Provide the [X, Y] coordinate of the cell's center where the given text is located.  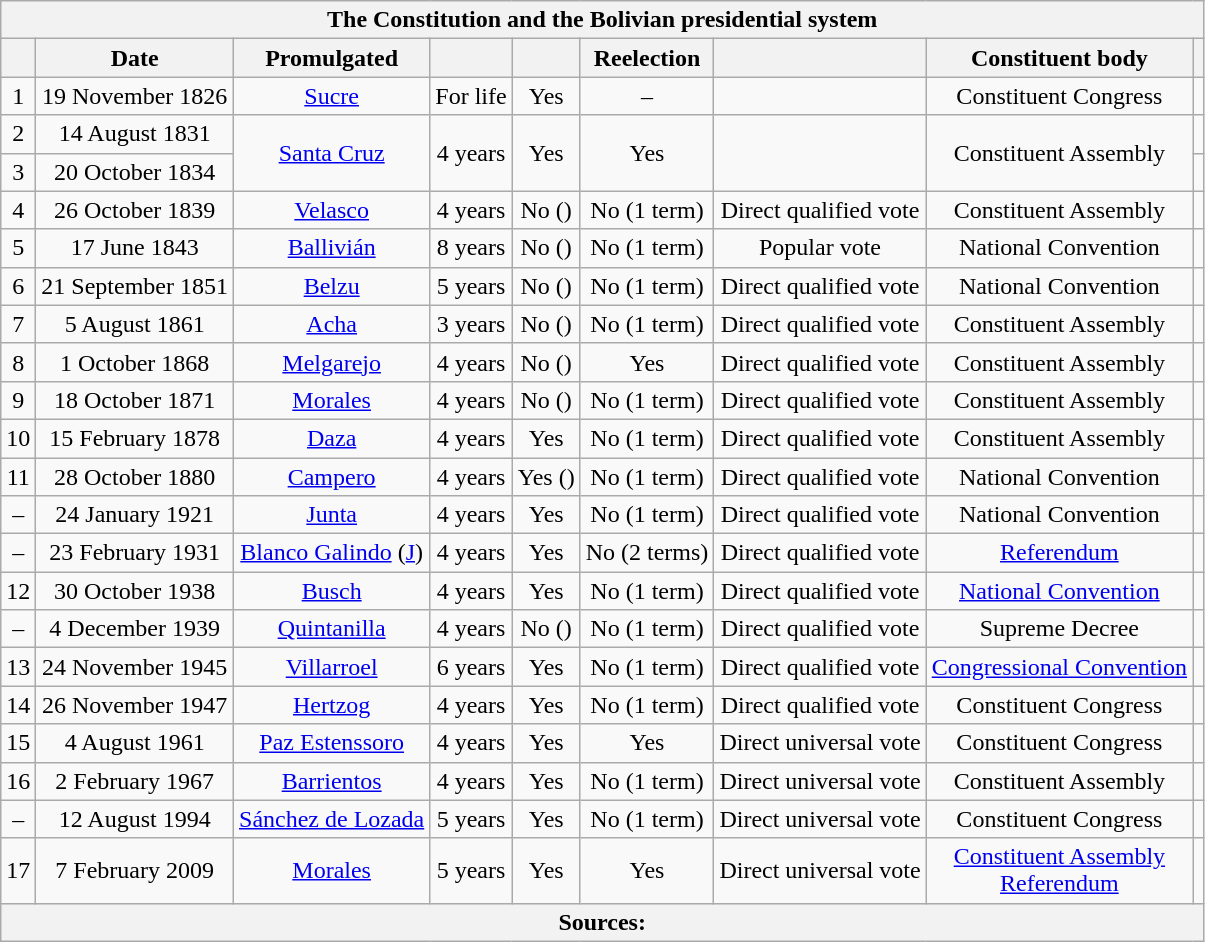
Campero [332, 477]
5 [18, 248]
8 [18, 362]
21 September 1851 [135, 286]
Blanco Galindo (J) [332, 553]
Villarroel [332, 667]
Acha [332, 324]
5 August 1861 [135, 324]
Barrientos [332, 781]
7 February 2009 [135, 870]
Daza [332, 438]
4 August 1961 [135, 743]
11 [18, 477]
No (2 terms) [647, 553]
Constituent body [1059, 58]
19 November 1826 [135, 96]
Reelection [647, 58]
18 October 1871 [135, 400]
Quintanilla [332, 629]
6 years [471, 667]
20 October 1834 [135, 172]
The Constitution and the Bolivian presidential system [602, 20]
Popular vote [820, 248]
Sucre [332, 96]
10 [18, 438]
Congressional Convention [1059, 667]
Supreme Decree [1059, 629]
Santa Cruz [332, 153]
1 October 1868 [135, 362]
Ballivián [332, 248]
26 November 1947 [135, 705]
4 [18, 210]
3 years [471, 324]
Referendum [1059, 553]
17 June 1843 [135, 248]
6 [18, 286]
Belzu [332, 286]
For life [471, 96]
Sources: [602, 922]
16 [18, 781]
2 [18, 134]
8 years [471, 248]
1 [18, 96]
Date [135, 58]
13 [18, 667]
Junta [332, 515]
12 [18, 591]
23 February 1931 [135, 553]
28 October 1880 [135, 477]
24 November 1945 [135, 667]
Busch [332, 591]
26 October 1839 [135, 210]
3 [18, 172]
15 [18, 743]
12 August 1994 [135, 819]
Sánchez de Lozada [332, 819]
15 February 1878 [135, 438]
Velasco [332, 210]
17 [18, 870]
9 [18, 400]
14 [18, 705]
Yes () [546, 477]
Promulgated [332, 58]
24 January 1921 [135, 515]
30 October 1938 [135, 591]
2 February 1967 [135, 781]
Melgarejo [332, 362]
Paz Estenssoro [332, 743]
Constituent AssemblyReferendum [1059, 870]
Hertzog [332, 705]
14 August 1831 [135, 134]
7 [18, 324]
4 December 1939 [135, 629]
